Determine the (X, Y) coordinate at the center of the cell enclosing the given text.  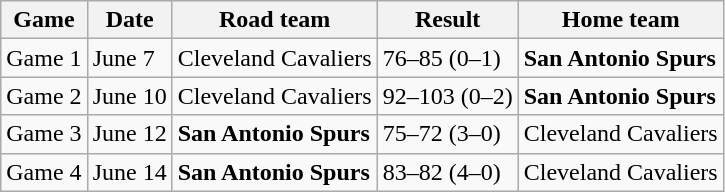
75–72 (3–0) (448, 134)
Game 1 (44, 58)
June 12 (130, 134)
Result (448, 20)
Game 4 (44, 172)
Game 2 (44, 96)
92–103 (0–2) (448, 96)
June 14 (130, 172)
76–85 (0–1) (448, 58)
Road team (274, 20)
June 7 (130, 58)
83–82 (4–0) (448, 172)
Game 3 (44, 134)
Date (130, 20)
Game (44, 20)
Home team (620, 20)
June 10 (130, 96)
